Return the [X, Y] coordinate for the center point of the cell that contains the specified text.  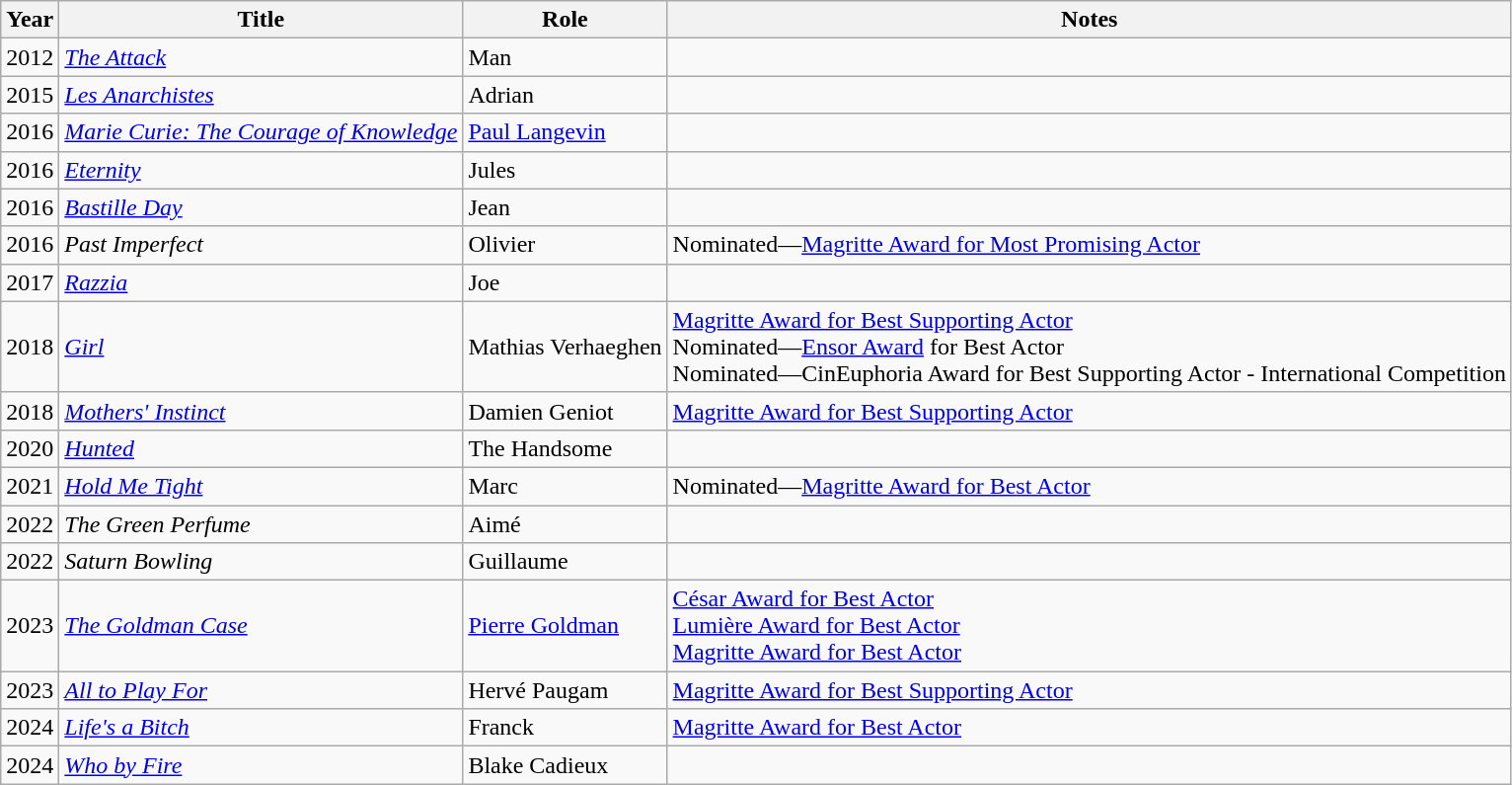
Past Imperfect [261, 245]
Hunted [261, 448]
2020 [30, 448]
Nominated—Magritte Award for Most Promising Actor [1090, 245]
Magritte Award for Best Actor [1090, 728]
Marc [565, 486]
Year [30, 20]
Jules [565, 170]
Marie Curie: The Courage of Knowledge [261, 132]
Mathias Verhaeghen [565, 347]
2017 [30, 282]
The Green Perfume [261, 524]
Joe [565, 282]
Notes [1090, 20]
Pierre Goldman [565, 626]
Bastille Day [261, 207]
Who by Fire [261, 765]
Paul Langevin [565, 132]
Hervé Paugam [565, 690]
Eternity [261, 170]
Franck [565, 728]
Damien Geniot [565, 411]
Nominated—Magritte Award for Best Actor [1090, 486]
Title [261, 20]
Mothers' Instinct [261, 411]
Razzia [261, 282]
Hold Me Tight [261, 486]
Man [565, 57]
The Handsome [565, 448]
Guillaume [565, 562]
Aimé [565, 524]
2021 [30, 486]
Saturn Bowling [261, 562]
César Award for Best ActorLumière Award for Best ActorMagritte Award for Best Actor [1090, 626]
2012 [30, 57]
Olivier [565, 245]
Jean [565, 207]
Role [565, 20]
Life's a Bitch [261, 728]
Blake Cadieux [565, 765]
Girl [261, 347]
2015 [30, 95]
All to Play For [261, 690]
The Attack [261, 57]
The Goldman Case [261, 626]
Adrian [565, 95]
Les Anarchistes [261, 95]
